Capture the cell that displays the provided text and extract its (x, y) central coordinate. 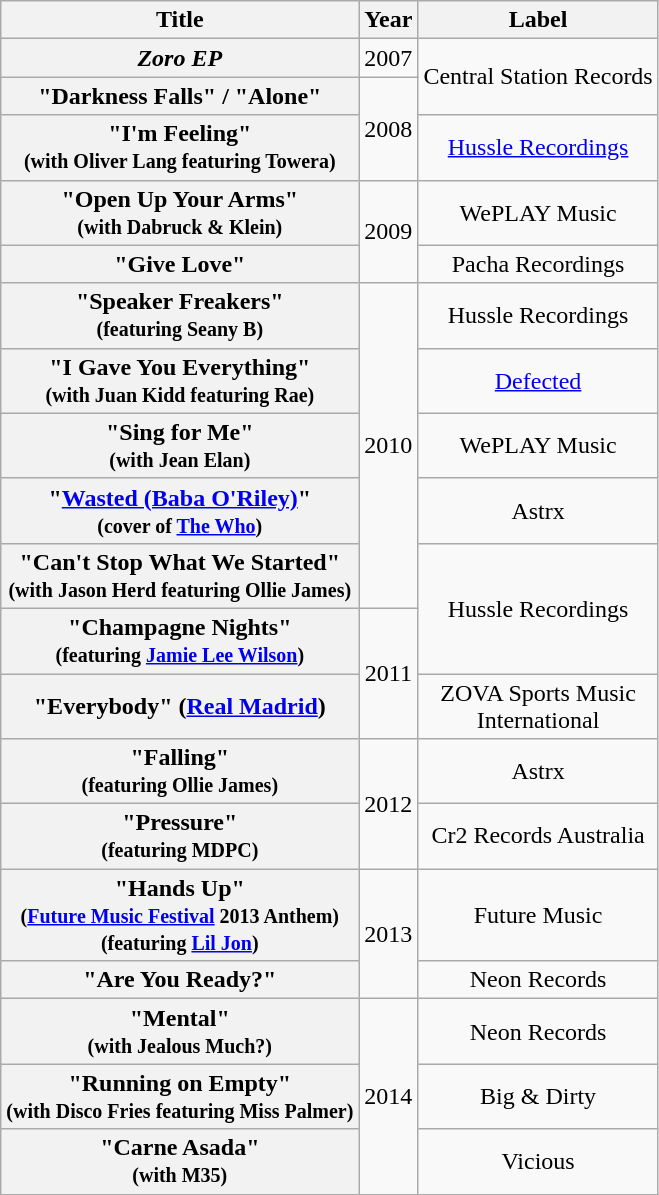
2014 (388, 1096)
2007 (388, 58)
Vicious (538, 1162)
Future Music (538, 915)
"Mental"(with Jealous Much?) (180, 1032)
Title (180, 20)
"Champagne Nights"(featuring Jamie Lee Wilson) (180, 640)
Cr2 Records Australia (538, 836)
"Open Up Your Arms"(with Dabruck & Klein) (180, 212)
2011 (388, 673)
"Carne Asada"(with M35) (180, 1162)
"Darkness Falls" / "Alone" (180, 96)
"Give Love" (180, 264)
2012 (388, 804)
"Falling"(featuring Ollie James) (180, 772)
"I'm Feeling"(with Oliver Lang featuring Towera) (180, 148)
Year (388, 20)
Zoro EP (180, 58)
"Pressure"(featuring MDPC) (180, 836)
Label (538, 20)
Pacha Recordings (538, 264)
Defected (538, 380)
"Can't Stop What We Started"(with Jason Herd featuring Ollie James) (180, 576)
2008 (388, 128)
"Hands Up"(Future Music Festival 2013 Anthem)(featuring Lil Jon) (180, 915)
"Are You Ready?" (180, 980)
"I Gave You Everything"(with Juan Kidd featuring Rae) (180, 380)
"Everybody" (Real Madrid) (180, 706)
2010 (388, 446)
2009 (388, 232)
ZOVA Sports Music International (538, 706)
"Speaker Freakers"(featuring Seany B) (180, 316)
"Sing for Me"(with Jean Elan) (180, 446)
Big & Dirty (538, 1096)
"Running on Empty"(with Disco Fries featuring Miss Palmer) (180, 1096)
Central Station Records (538, 77)
"Wasted (Baba O'Riley)"(cover of The Who) (180, 510)
2013 (388, 934)
